From the cell containing the given text, extract its center point as (X, Y) coordinate. 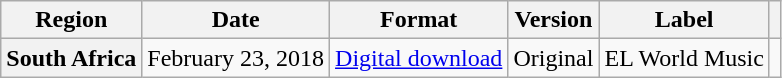
EL World Music (684, 58)
South Africa (72, 58)
Region (72, 20)
Version (554, 20)
Original (554, 58)
February 23, 2018 (236, 58)
Label (684, 20)
Digital download (419, 58)
Date (236, 20)
Format (419, 20)
